Return [X, Y] of the center of cell containing provided text 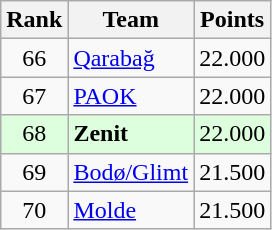
Molde [131, 210]
69 [34, 172]
Qarabağ [131, 58]
Team [131, 20]
Zenit [131, 134]
Bodø/Glimt [131, 172]
Rank [34, 20]
67 [34, 96]
66 [34, 58]
PAOK [131, 96]
Points [232, 20]
70 [34, 210]
68 [34, 134]
